Provide the (X, Y) coordinate of the cell's center where the given text is located.  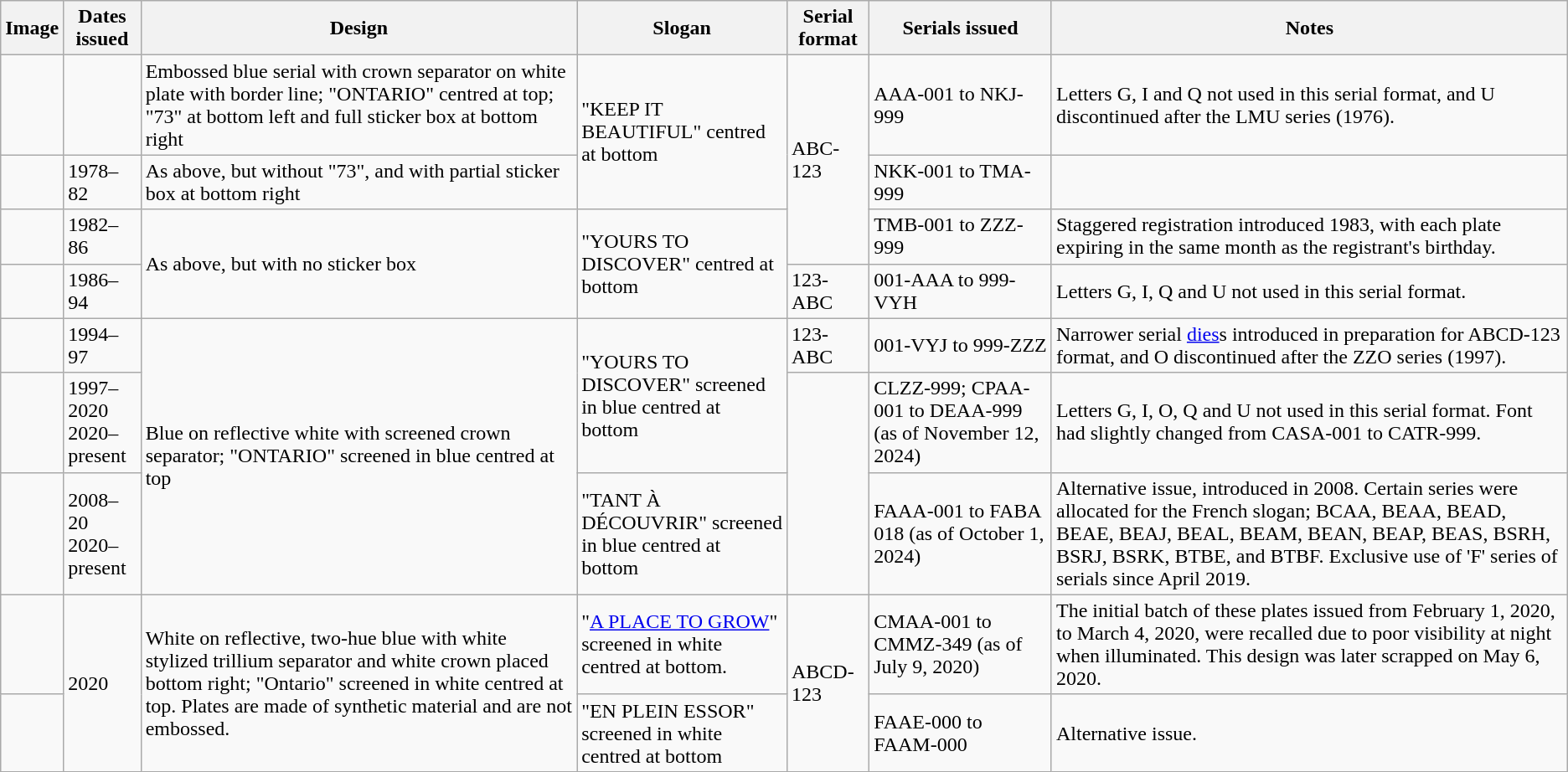
"TANT À DÉCOUVRIR" screened in blue centred at bottom (682, 533)
Letters G, I and Q not used in this serial format, and U discontinued after the LMU series (1976). (1309, 106)
Letters G, I, Q and U not used in this serial format. (1309, 291)
"EN PLEIN ESSOR" screened in white centred at bottom (682, 733)
FAAE-000 to FAAM-000 (961, 733)
Image (32, 28)
Blue on reflective white with screened crown separator; "ONTARIO" screened in blue centred at top (358, 456)
1982–86 (102, 236)
Slogan (682, 28)
"A PLACE TO GROW" screened in white centred at bottom. (682, 645)
Serials issued (961, 28)
CMAA-001 to CMMZ-349 (as of July 9, 2020) (961, 645)
Staggered registration introduced 1983, with each plate expiring in the same month as the registrant's birthday. (1309, 236)
Dates issued (102, 28)
Design (358, 28)
ABC-123 (828, 159)
1986–94 (102, 291)
1978–82 (102, 183)
"YOURS TO DISCOVER" centred at bottom (682, 264)
2020 (102, 683)
001-VYJ to 999-ZZZ (961, 345)
FAAA-001 to FABA 018 (as of October 1, 2024) (961, 533)
001-AAA to 999-VYH (961, 291)
Serial format (828, 28)
TMB-001 to ZZZ-999 (961, 236)
Notes (1309, 28)
Narrower serial diess introduced in preparation for ABCD-123 format, and O discontinued after the ZZO series (1997). (1309, 345)
"YOURS TO DISCOVER" screened in blue centred at bottom (682, 395)
1994–97 (102, 345)
"KEEP IT BEAUTIFUL" centred at bottom (682, 132)
CLZZ-999; CPAA-001 to DEAA-999 (as of November 12, 2024) (961, 422)
Letters G, I, O, Q and U not used in this serial format. Font had slightly changed from CASA-001 to CATR-999. (1309, 422)
Alternative issue. (1309, 733)
ABCD-123 (828, 683)
2008–202020–present (102, 533)
As above, but without "73", and with partial sticker box at bottom right (358, 183)
1997–20202020–present (102, 422)
NKK-001 to TMA-999 (961, 183)
As above, but with no sticker box (358, 264)
AAA-001 to NKJ-999 (961, 106)
